Find where the given text appears and provide that cell's center as [X, Y] coordinate. 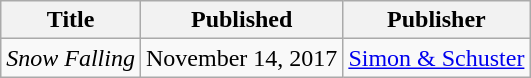
Snow Falling [71, 58]
Title [71, 20]
Simon & Schuster [436, 58]
Published [241, 20]
November 14, 2017 [241, 58]
Publisher [436, 20]
